For the text-containing cell, return its midpoint in [X, Y] coordinate format. 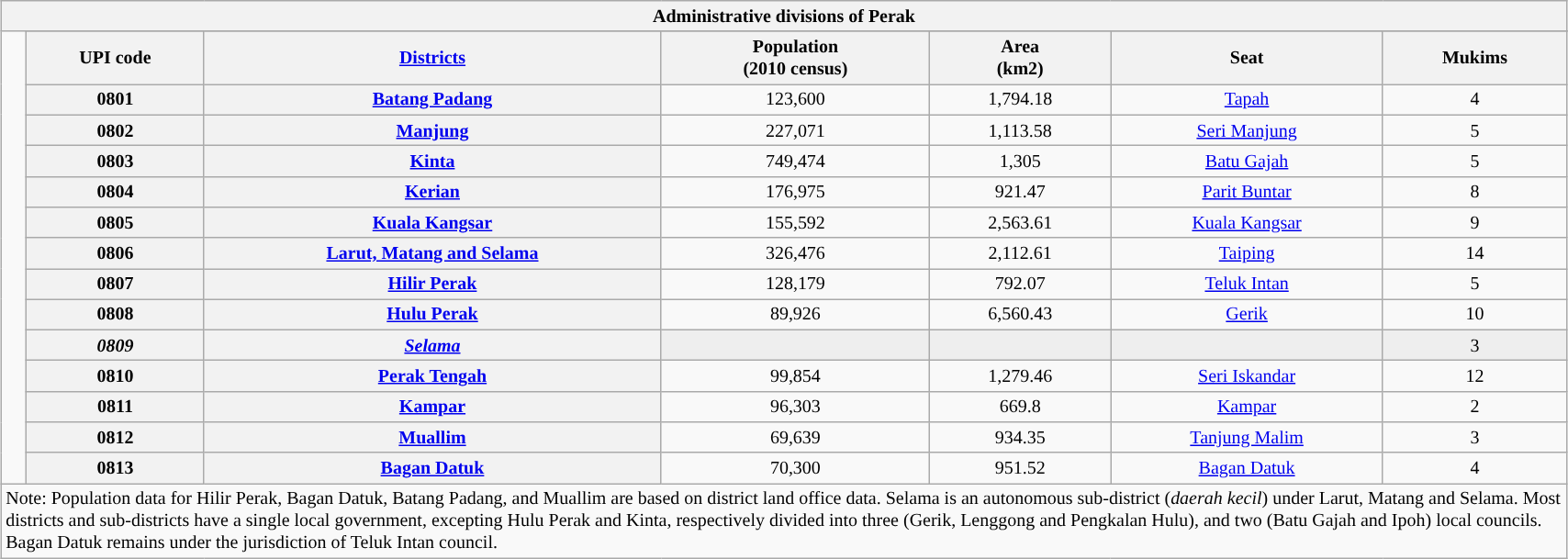
0808 [116, 314]
70,300 [795, 468]
Muallim [432, 437]
Larut, Matang and Selama [432, 253]
0813 [116, 468]
0810 [116, 376]
227,071 [795, 130]
0811 [116, 408]
Seat [1247, 59]
176,975 [795, 191]
0809 [116, 345]
0803 [116, 162]
Tapah [1247, 99]
921.47 [1021, 191]
669.8 [1021, 408]
9 [1474, 222]
326,476 [795, 253]
Population(2010 census) [795, 59]
Gerik [1247, 314]
0806 [116, 253]
123,600 [795, 99]
8 [1474, 191]
Selama [432, 345]
Teluk Intan [1247, 285]
792.07 [1021, 285]
10 [1474, 314]
89,926 [795, 314]
128,179 [795, 285]
1,305 [1021, 162]
Kinta [432, 162]
Hulu Perak [432, 314]
Seri Iskandar [1247, 376]
1,279.46 [1021, 376]
Seri Manjung [1247, 130]
12 [1474, 376]
0812 [116, 437]
Batu Gajah [1247, 162]
1,113.58 [1021, 130]
Taiping [1247, 253]
Batang Padang [432, 99]
Manjung [432, 130]
Parit Buntar [1247, 191]
0802 [116, 130]
14 [1474, 253]
2,563.61 [1021, 222]
Area(km2) [1021, 59]
951.52 [1021, 468]
96,303 [795, 408]
Hilir Perak [432, 285]
Tanjung Malim [1247, 437]
2 [1474, 408]
Administrative divisions of Perak [784, 17]
934.35 [1021, 437]
1,794.18 [1021, 99]
Districts [432, 59]
6,560.43 [1021, 314]
Mukims [1474, 59]
0804 [116, 191]
Perak Tengah [432, 376]
99,854 [795, 376]
Kerian [432, 191]
0805 [116, 222]
0807 [116, 285]
155,592 [795, 222]
69,639 [795, 437]
UPI code [116, 59]
749,474 [795, 162]
0801 [116, 99]
2,112.61 [1021, 253]
